Output the [X, Y] coordinate of the center of the cell containing the given text.  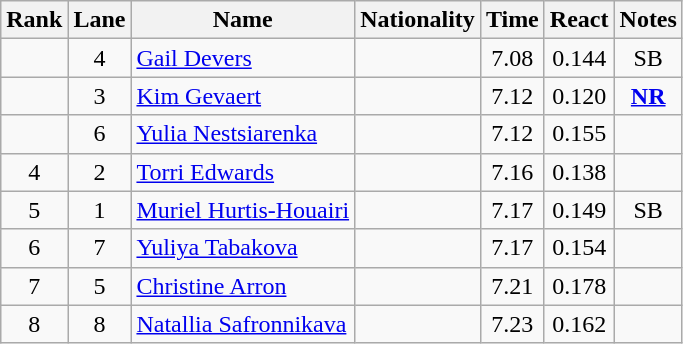
Name [243, 20]
Natallia Safronnikava [243, 324]
0.155 [579, 134]
0.154 [579, 248]
1 [100, 210]
Yuliya Tabakova [243, 248]
0.149 [579, 210]
Rank [34, 20]
3 [100, 96]
7.08 [512, 58]
Torri Edwards [243, 172]
7.16 [512, 172]
0.178 [579, 286]
Notes [648, 20]
Muriel Hurtis-Houairi [243, 210]
React [579, 20]
Time [512, 20]
0.120 [579, 96]
2 [100, 172]
Nationality [418, 20]
Gail Devers [243, 58]
7.23 [512, 324]
0.162 [579, 324]
0.144 [579, 58]
0.138 [579, 172]
Christine Arron [243, 286]
7.21 [512, 286]
Lane [100, 20]
NR [648, 96]
Yulia Nestsiarenka [243, 134]
Kim Gevaert [243, 96]
